Provide the (x, y) coordinate of the cell's center where the given text is located.  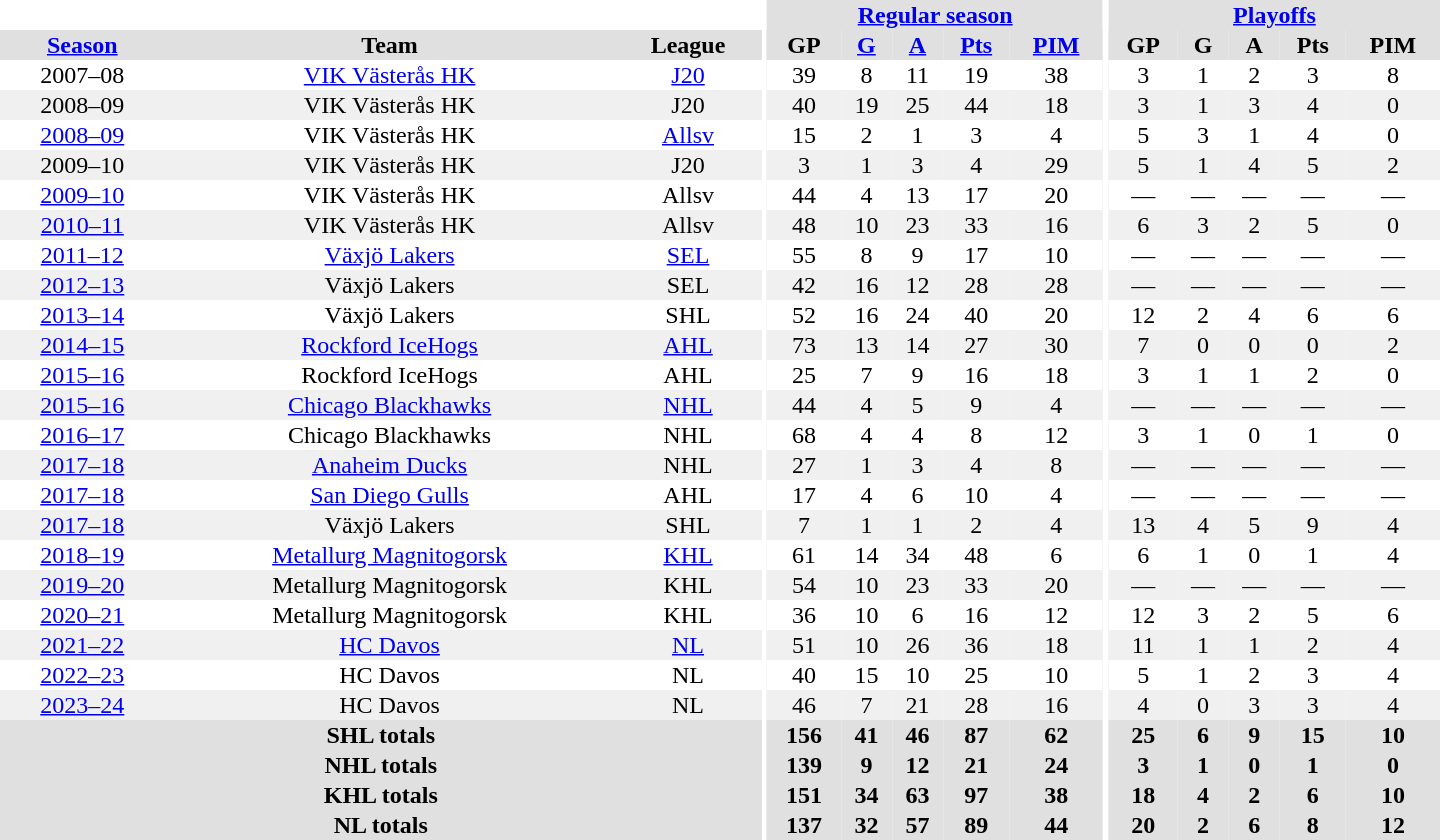
26 (918, 645)
2020–21 (82, 615)
NL totals (380, 825)
63 (918, 795)
87 (976, 735)
57 (918, 825)
73 (804, 345)
54 (804, 585)
62 (1056, 735)
41 (866, 735)
30 (1056, 345)
97 (976, 795)
NHL totals (380, 765)
2022–23 (82, 675)
2011–12 (82, 255)
Team (390, 45)
Playoffs (1274, 15)
89 (976, 825)
29 (1056, 165)
KHL totals (380, 795)
2018–19 (82, 555)
2007–08 (82, 75)
Season (82, 45)
2013–14 (82, 315)
2023–24 (82, 705)
32 (866, 825)
139 (804, 765)
68 (804, 435)
2021–22 (82, 645)
137 (804, 825)
151 (804, 795)
61 (804, 555)
2016–17 (82, 435)
51 (804, 645)
SHL totals (380, 735)
San Diego Gulls (390, 495)
55 (804, 255)
2012–13 (82, 285)
156 (804, 735)
39 (804, 75)
42 (804, 285)
2019–20 (82, 585)
Regular season (935, 15)
2010–11 (82, 225)
Anaheim Ducks (390, 465)
2014–15 (82, 345)
52 (804, 315)
League (688, 45)
